Extract the (X, Y) coordinate from the center of the cell holding the provided text.  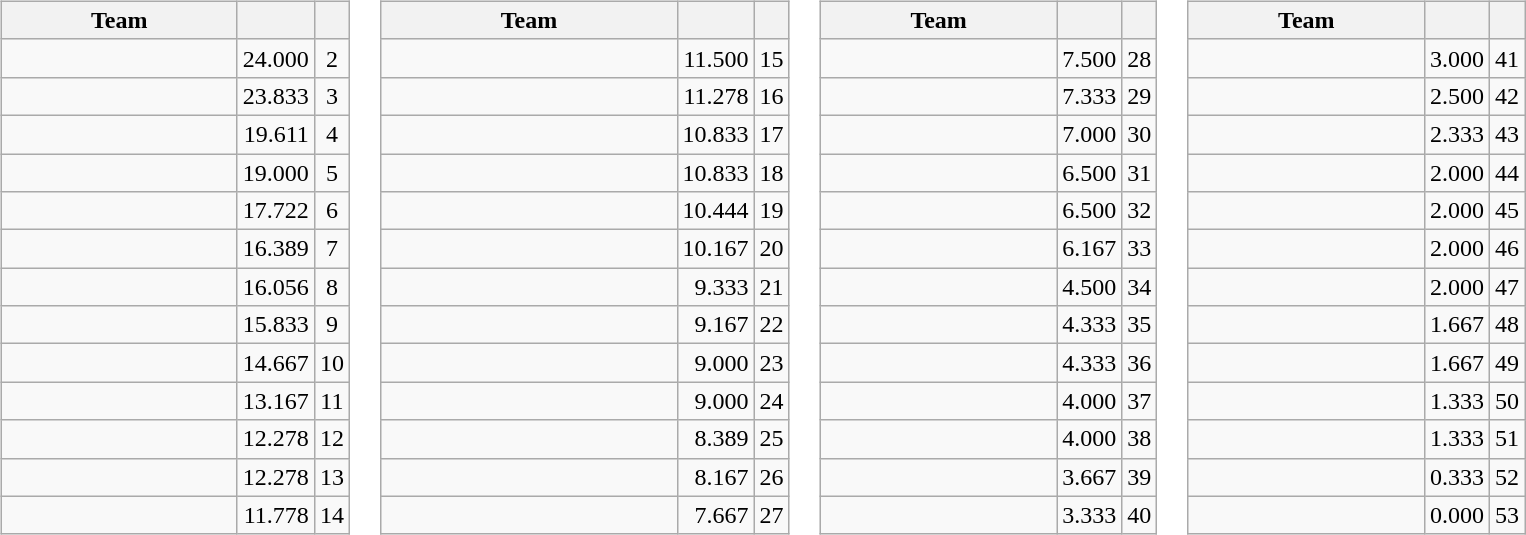
14 (332, 515)
39 (1140, 477)
7.333 (1090, 96)
2 (332, 58)
8 (332, 287)
45 (1506, 211)
16.056 (276, 287)
22 (772, 325)
27 (772, 515)
4 (332, 134)
4.500 (1090, 287)
9 (332, 325)
31 (1140, 173)
6 (332, 211)
10 (332, 363)
15.833 (276, 325)
11.778 (276, 515)
50 (1506, 401)
43 (1506, 134)
19 (772, 211)
19.000 (276, 173)
40 (1140, 515)
19.611 (276, 134)
15 (772, 58)
23 (772, 363)
23.833 (276, 96)
21 (772, 287)
10.444 (716, 211)
17.722 (276, 211)
2.500 (1456, 96)
52 (1506, 477)
13 (332, 477)
7 (332, 249)
2.333 (1456, 134)
14.667 (276, 363)
16 (772, 96)
35 (1140, 325)
44 (1506, 173)
7.000 (1090, 134)
34 (1140, 287)
3.333 (1090, 515)
47 (1506, 287)
33 (1140, 249)
9.333 (716, 287)
3.667 (1090, 477)
32 (1140, 211)
7.667 (716, 515)
26 (772, 477)
12 (332, 439)
11.278 (716, 96)
36 (1140, 363)
24 (772, 401)
37 (1140, 401)
16.389 (276, 249)
38 (1140, 439)
29 (1140, 96)
13.167 (276, 401)
0.333 (1456, 477)
3.000 (1456, 58)
25 (772, 439)
46 (1506, 249)
5 (332, 173)
28 (1140, 58)
53 (1506, 515)
48 (1506, 325)
11 (332, 401)
20 (772, 249)
10.167 (716, 249)
8.389 (716, 439)
17 (772, 134)
41 (1506, 58)
8.167 (716, 477)
30 (1140, 134)
51 (1506, 439)
11.500 (716, 58)
9.167 (716, 325)
24.000 (276, 58)
49 (1506, 363)
0.000 (1456, 515)
42 (1506, 96)
3 (332, 96)
18 (772, 173)
7.500 (1090, 58)
6.167 (1090, 249)
